Provide the (x, y) coordinate of the cell's center where the given text is located.  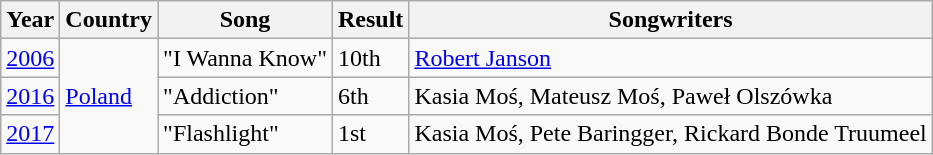
Song (246, 20)
Songwriters (670, 20)
10th (370, 58)
Kasia Moś, Mateusz Moś, Paweł Olszówka (670, 96)
"Flashlight" (246, 134)
6th (370, 96)
2017 (30, 134)
Country (109, 20)
Result (370, 20)
Year (30, 20)
Kasia Moś, Pete Baringger, Rickard Bonde Truumeel (670, 134)
1st (370, 134)
2006 (30, 58)
Poland (109, 96)
"I Wanna Know" (246, 58)
2016 (30, 96)
Robert Janson (670, 58)
"Addiction" (246, 96)
